Scan for the cell matching the given text and deliver its [X, Y] coordinate at center. 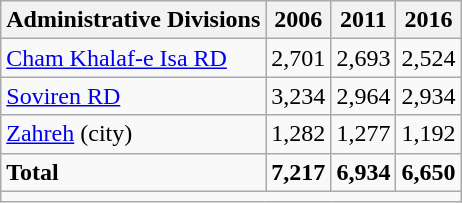
2,701 [298, 58]
2006 [298, 20]
Total [134, 172]
2011 [364, 20]
2,693 [364, 58]
1,277 [364, 134]
2,964 [364, 96]
2,524 [428, 58]
1,282 [298, 134]
6,934 [364, 172]
7,217 [298, 172]
6,650 [428, 172]
3,234 [298, 96]
1,192 [428, 134]
2,934 [428, 96]
Soviren RD [134, 96]
2016 [428, 20]
Cham Khalaf-e Isa RD [134, 58]
Administrative Divisions [134, 20]
Zahreh (city) [134, 134]
